Output the (X, Y) coordinate of the center of the cell containing the given text.  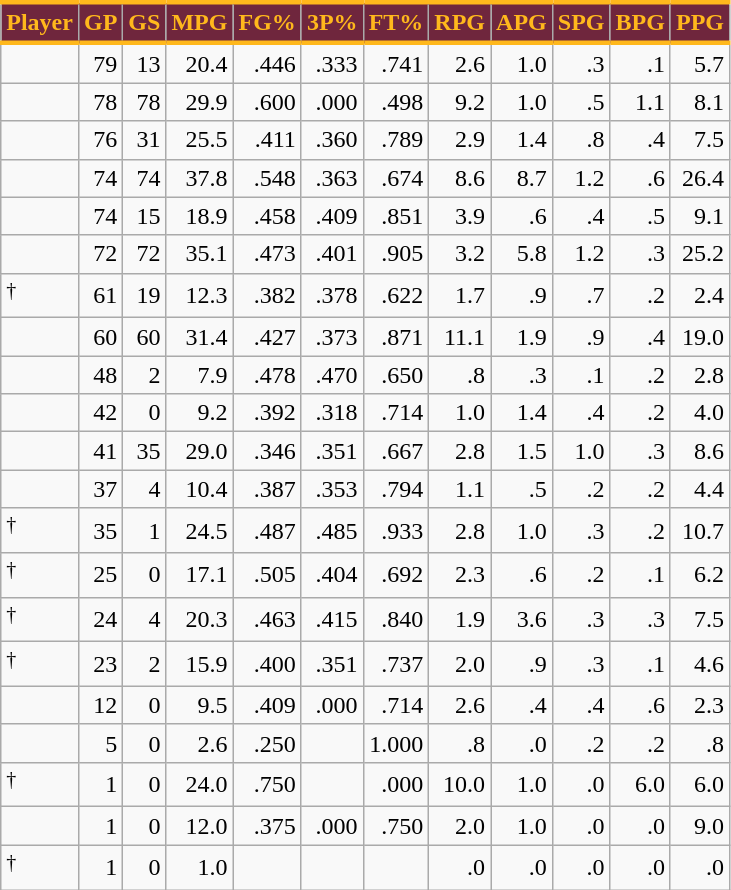
.485 (332, 530)
25.5 (200, 140)
APG (522, 22)
.446 (267, 63)
9.1 (700, 216)
Player (40, 22)
.905 (396, 254)
25 (100, 576)
26.4 (700, 178)
24.0 (200, 784)
.692 (396, 576)
.363 (332, 178)
12.0 (200, 826)
1.7 (460, 296)
12 (100, 705)
48 (100, 375)
31.4 (200, 337)
4.6 (700, 664)
20.4 (200, 63)
.741 (396, 63)
.318 (332, 413)
.373 (332, 337)
.470 (332, 375)
.346 (267, 451)
61 (100, 296)
FG% (267, 22)
3P% (332, 22)
.478 (267, 375)
SPG (581, 22)
.411 (267, 140)
79 (100, 63)
.674 (396, 178)
13 (144, 63)
.375 (267, 826)
5.8 (522, 254)
29.9 (200, 102)
41 (100, 451)
.250 (267, 743)
1.5 (522, 451)
GP (100, 22)
29.0 (200, 451)
20.3 (200, 620)
2.4 (700, 296)
18.9 (200, 216)
.378 (332, 296)
.427 (267, 337)
3.6 (522, 620)
17.1 (200, 576)
.667 (396, 451)
8.7 (522, 178)
9.5 (200, 705)
PPG (700, 22)
.401 (332, 254)
.622 (396, 296)
.458 (267, 216)
.789 (396, 140)
24.5 (200, 530)
12.3 (200, 296)
19.0 (700, 337)
3.9 (460, 216)
76 (100, 140)
1.000 (396, 743)
3.2 (460, 254)
FT% (396, 22)
.505 (267, 576)
BPG (640, 22)
23 (100, 664)
.840 (396, 620)
9.0 (700, 826)
GS (144, 22)
37 (100, 489)
.498 (396, 102)
.400 (267, 664)
MPG (200, 22)
4.4 (700, 489)
15 (144, 216)
.360 (332, 140)
.933 (396, 530)
6.2 (700, 576)
.333 (332, 63)
2.9 (460, 140)
24 (100, 620)
.392 (267, 413)
11.1 (460, 337)
7.9 (200, 375)
.473 (267, 254)
.387 (267, 489)
10.7 (700, 530)
RPG (460, 22)
5 (100, 743)
31 (144, 140)
.737 (396, 664)
.851 (396, 216)
.548 (267, 178)
.794 (396, 489)
10.4 (200, 489)
.871 (396, 337)
42 (100, 413)
.650 (396, 375)
10.0 (460, 784)
19 (144, 296)
15.9 (200, 664)
.600 (267, 102)
5.7 (700, 63)
35.1 (200, 254)
.353 (332, 489)
4.0 (700, 413)
.415 (332, 620)
25.2 (700, 254)
37.8 (200, 178)
.7 (581, 296)
8.1 (700, 102)
.404 (332, 576)
.487 (267, 530)
.463 (267, 620)
.382 (267, 296)
